From the cell containing the given text, extract its center point as (X, Y) coordinate. 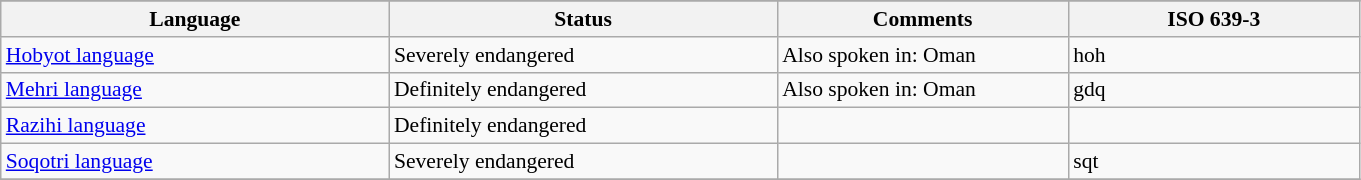
Language (195, 19)
Razihi language (195, 126)
Status (583, 19)
Mehri language (195, 90)
Soqotri language (195, 162)
Hobyot language (195, 55)
Comments (922, 19)
sqt (1214, 162)
gdq (1214, 90)
ISO 639-3 (1214, 19)
hoh (1214, 55)
